Provide the [X, Y] coordinate of the cell's center where the given text is located.  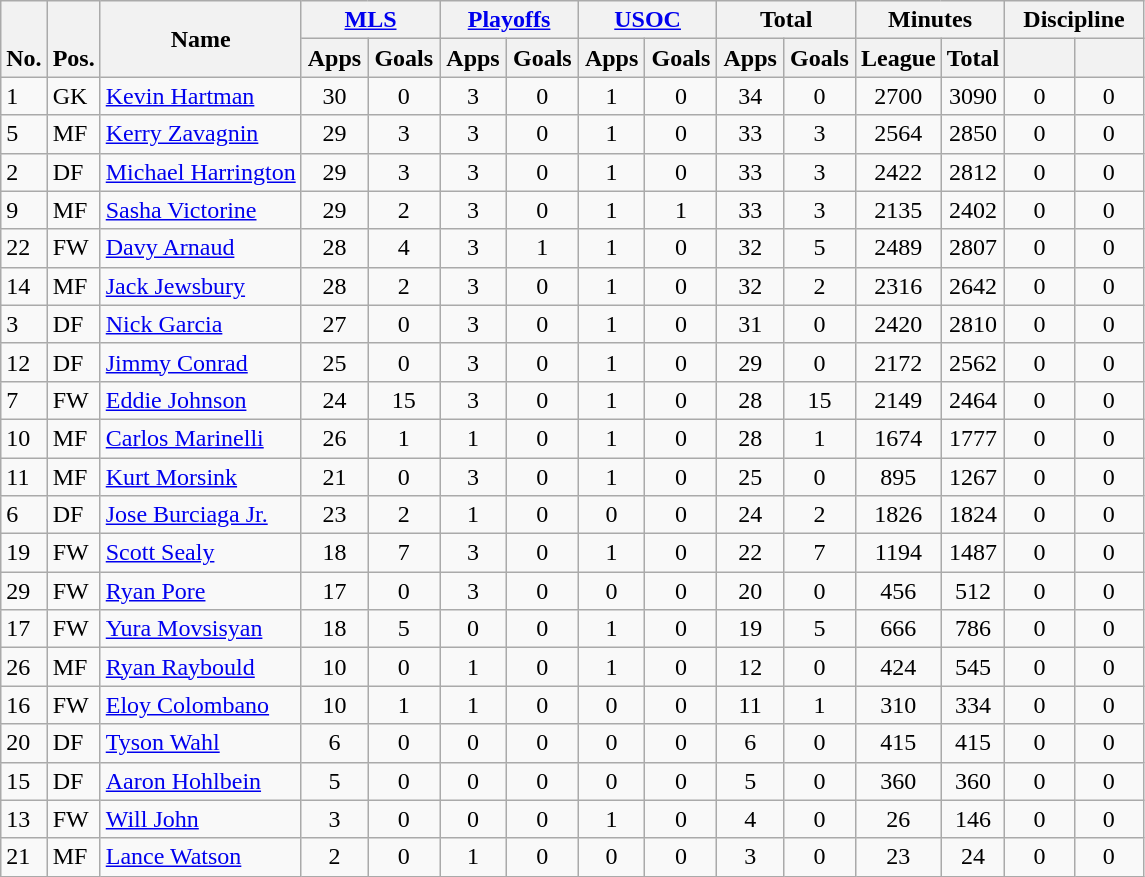
Jack Jewsbury [200, 286]
2149 [898, 400]
1194 [898, 553]
1777 [973, 438]
Ryan Pore [200, 591]
Aaron Hohlbein [200, 781]
2812 [973, 172]
1826 [898, 515]
27 [334, 324]
2642 [973, 286]
Sasha Victorine [200, 210]
14 [24, 286]
Tyson Wahl [200, 743]
1674 [898, 438]
Kerry Zavagnin [200, 134]
Kurt Morsink [200, 477]
Scott Sealy [200, 553]
2464 [973, 400]
310 [898, 705]
666 [898, 629]
334 [973, 705]
2420 [898, 324]
Davy Arnaud [200, 248]
2810 [973, 324]
2564 [898, 134]
31 [750, 324]
512 [973, 591]
Jose Burciaga Jr. [200, 515]
Michael Harrington [200, 172]
Carlos Marinelli [200, 438]
USOC [648, 20]
13 [24, 819]
Lance Watson [200, 857]
Yura Movsisyan [200, 629]
3090 [973, 96]
MLS [370, 20]
2562 [973, 362]
2850 [973, 134]
GK [74, 96]
1267 [973, 477]
Eddie Johnson [200, 400]
2402 [973, 210]
545 [973, 667]
456 [898, 591]
Ryan Raybould [200, 667]
No. [24, 39]
Minutes [930, 20]
2316 [898, 286]
Pos. [74, 39]
9 [24, 210]
895 [898, 477]
1824 [973, 515]
Discipline [1074, 20]
146 [973, 819]
1487 [973, 553]
Kevin Hartman [200, 96]
2489 [898, 248]
League [898, 58]
34 [750, 96]
2807 [973, 248]
Name [200, 39]
Eloy Colombano [200, 705]
424 [898, 667]
30 [334, 96]
16 [24, 705]
786 [973, 629]
Will John [200, 819]
2172 [898, 362]
Jimmy Conrad [200, 362]
Nick Garcia [200, 324]
2422 [898, 172]
Playoffs [510, 20]
2700 [898, 96]
2135 [898, 210]
